Locate the cell with the specified text and output its (X, Y) center coordinate. 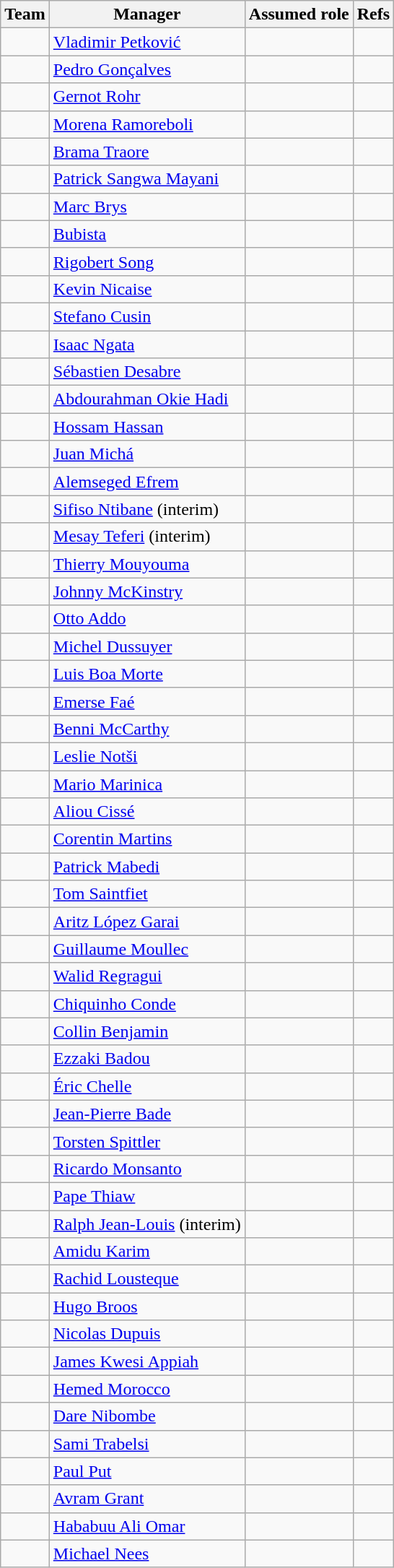
Team (25, 14)
Stefano Cusin (147, 316)
Corentin Martins (147, 839)
Ezzaki Badou (147, 1059)
Éric Chelle (147, 1086)
Sifiso Ntibane (interim) (147, 509)
Morena Ramoreboli (147, 124)
Patrick Sangwa Mayani (147, 179)
Chiquinho Conde (147, 1004)
Walid Regragui (147, 976)
Thierry Mouyouma (147, 564)
Hugo Broos (147, 1307)
Assumed role (299, 14)
Gernot Rohr (147, 97)
Luis Boa Morte (147, 674)
Sébastien Desabre (147, 372)
Aritz López Garai (147, 922)
Tom Saintfiet (147, 894)
Pape Thiaw (147, 1196)
Nicolas Dupuis (147, 1334)
Ricardo Monsanto (147, 1169)
Rachid Lousteque (147, 1279)
Hemed Morocco (147, 1389)
Amidu Karim (147, 1252)
Abdourahman Okie Hadi (147, 399)
Jean-Pierre Bade (147, 1114)
Avram Grant (147, 1499)
Mario Marinica (147, 784)
Mesay Teferi (interim) (147, 537)
Isaac Ngata (147, 345)
Michael Nees (147, 1554)
Manager (147, 14)
Refs (373, 14)
Patrick Mabedi (147, 867)
James Kwesi Appiah (147, 1361)
Benni McCarthy (147, 729)
Brama Traore (147, 152)
Aliou Cissé (147, 812)
Paul Put (147, 1471)
Emerse Faé (147, 701)
Michel Dussuyer (147, 646)
Sami Trabelsi (147, 1444)
Ralph Jean-Louis (interim) (147, 1224)
Dare Nibombe (147, 1416)
Hossam Hassan (147, 427)
Guillaume Moullec (147, 949)
Johnny McKinstry (147, 592)
Kevin Nicaise (147, 289)
Bubista (147, 234)
Juan Michá (147, 454)
Otto Addo (147, 619)
Collin Benjamin (147, 1031)
Leslie Notši (147, 756)
Torsten Spittler (147, 1141)
Hababuu Ali Omar (147, 1526)
Rigobert Song (147, 261)
Pedro Gonçalves (147, 69)
Vladimir Petković (147, 42)
Marc Brys (147, 207)
Alemseged Efrem (147, 482)
